Determine the (x, y) coordinate at the center of the cell enclosing the given text.  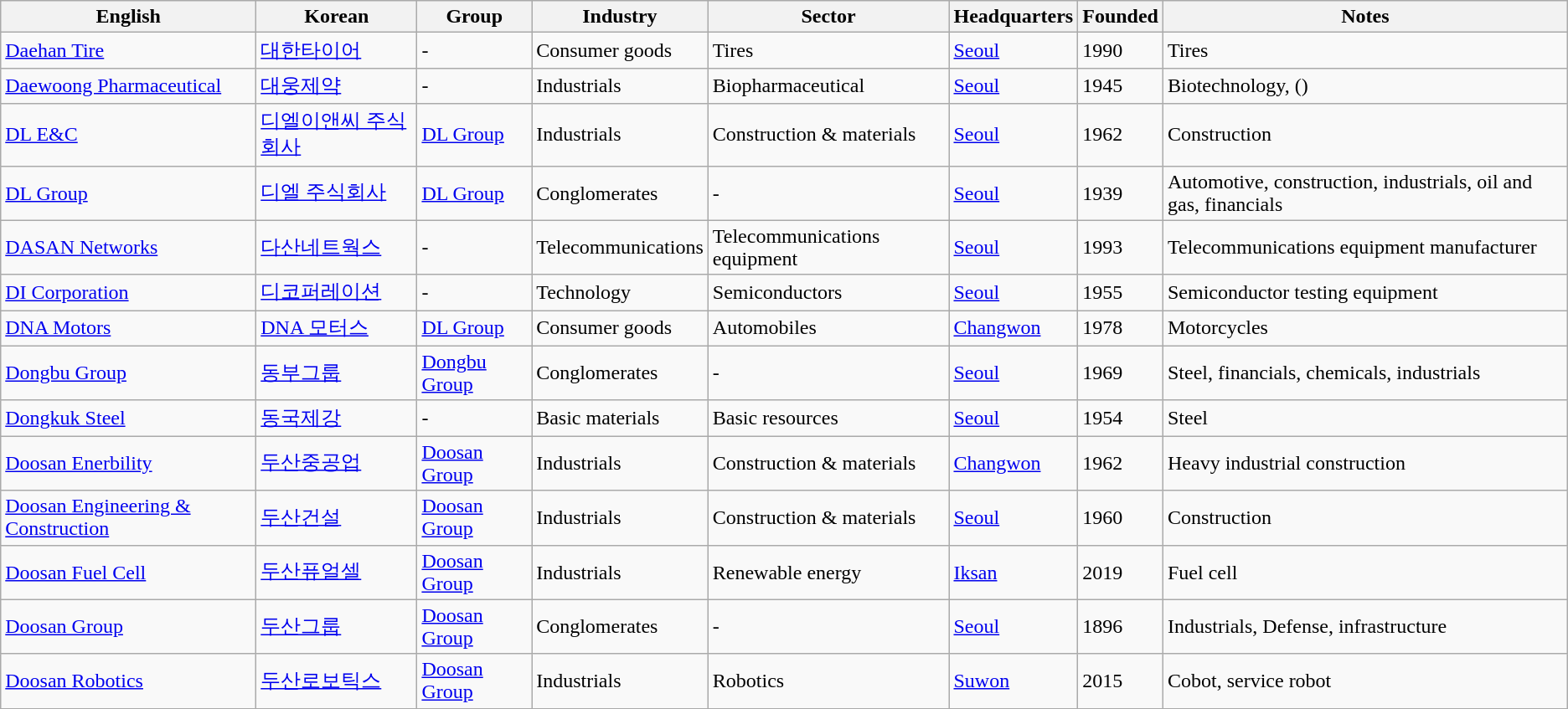
다산네트웍스 (337, 248)
대웅제약 (337, 85)
두산중공업 (337, 464)
English (129, 17)
Motorcycles (1365, 328)
대한타이어 (337, 50)
Telecommunications equipment manufacturer (1365, 248)
Iksan (1014, 573)
Suwon (1014, 681)
Steel, financials, chemicals, industrials (1365, 373)
Robotics (828, 681)
Headquarters (1014, 17)
1955 (1121, 293)
2019 (1121, 573)
DL E&C (129, 135)
디엘 주식회사 (337, 193)
Semiconductors (828, 293)
두산건설 (337, 517)
1978 (1121, 328)
디엘이앤씨 주식회사 (337, 135)
Basic resources (828, 419)
1990 (1121, 50)
1954 (1121, 419)
Semiconductor testing equipment (1365, 293)
Daehan Tire (129, 50)
Doosan Engineering & Construction (129, 517)
1896 (1121, 626)
1960 (1121, 517)
Basic materials (620, 419)
Sector (828, 17)
2015 (1121, 681)
두산그룹 (337, 626)
Group (474, 17)
Fuel cell (1365, 573)
Automotive, construction, industrials, oil and gas, financials (1365, 193)
Telecommunications (620, 248)
DNA Motors (129, 328)
Heavy industrial construction (1365, 464)
Biopharmaceutical (828, 85)
DASAN Networks (129, 248)
Doosan Enerbility (129, 464)
1939 (1121, 193)
Telecommunications equipment (828, 248)
Notes (1365, 17)
Industrials, Defense, infrastructure (1365, 626)
Daewoong Pharmaceutical (129, 85)
Renewable energy (828, 573)
Founded (1121, 17)
동국제강 (337, 419)
Automobiles (828, 328)
DI Corporation (129, 293)
Technology (620, 293)
Doosan Robotics (129, 681)
Biotechnology, () (1365, 85)
Dongkuk Steel (129, 419)
두산로보틱스 (337, 681)
1945 (1121, 85)
동부그룹 (337, 373)
디코퍼레이션 (337, 293)
1969 (1121, 373)
Korean (337, 17)
Steel (1365, 419)
두산퓨얼셀 (337, 573)
Doosan Fuel Cell (129, 573)
DNA 모터스 (337, 328)
Industry (620, 17)
1993 (1121, 248)
Cobot, service robot (1365, 681)
